Extract the [x, y] coordinate from the center of the cell holding the provided text.  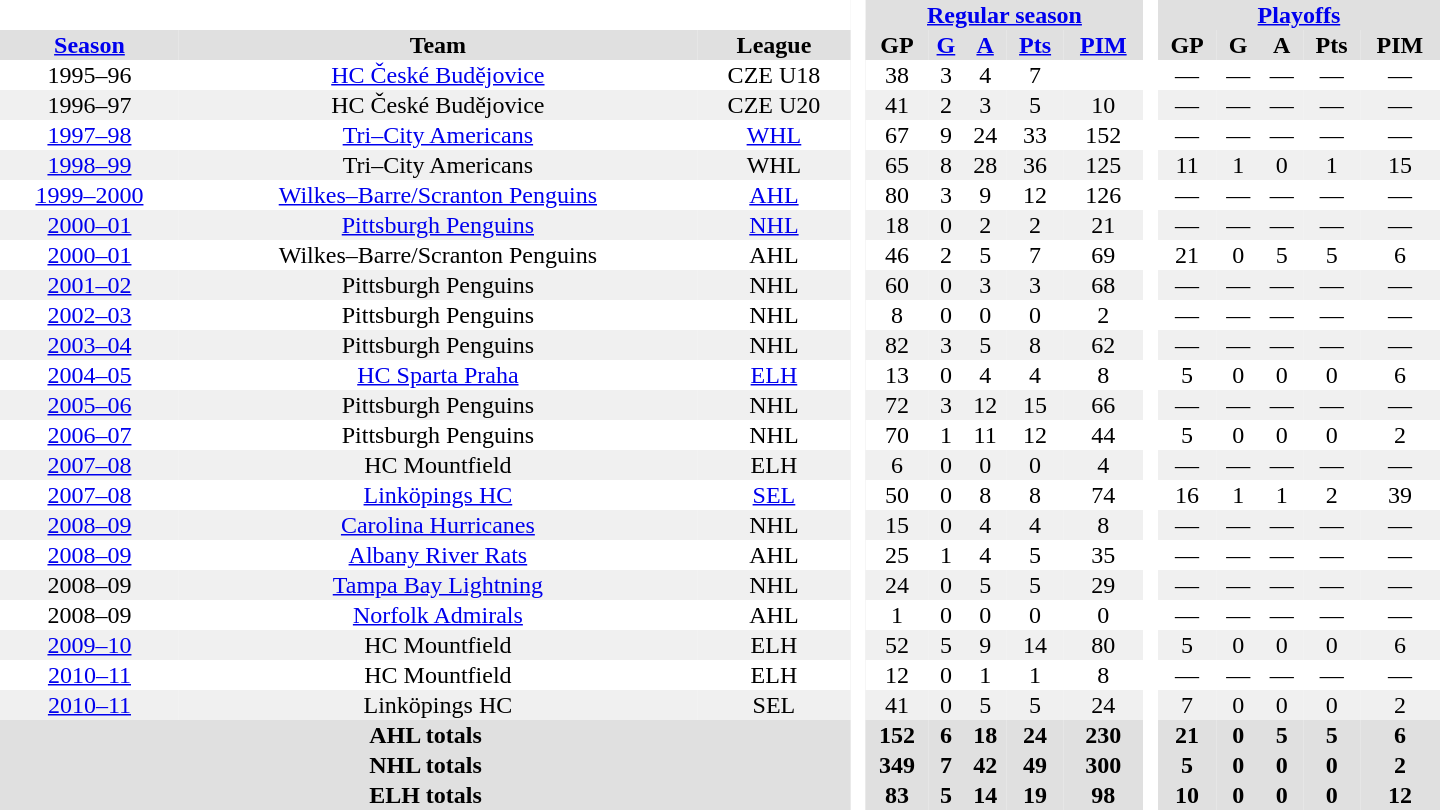
70 [898, 435]
69 [1103, 255]
2009–10 [90, 645]
66 [1103, 405]
46 [898, 255]
98 [1103, 795]
Tampa Bay Lightning [438, 585]
125 [1103, 165]
39 [1400, 495]
49 [1035, 765]
68 [1103, 285]
62 [1103, 345]
1995–96 [90, 75]
29 [1103, 585]
35 [1103, 555]
CZE U18 [774, 75]
72 [898, 405]
349 [898, 765]
300 [1103, 765]
Regular season [1005, 15]
25 [898, 555]
Playoffs [1299, 15]
1998–99 [90, 165]
2005–06 [90, 405]
230 [1103, 735]
52 [898, 645]
60 [898, 285]
74 [1103, 495]
19 [1035, 795]
Albany River Rats [438, 555]
13 [898, 375]
42 [985, 765]
28 [985, 165]
NHL totals [426, 765]
36 [1035, 165]
83 [898, 795]
CZE U20 [774, 105]
50 [898, 495]
38 [898, 75]
1996–97 [90, 105]
65 [898, 165]
67 [898, 135]
82 [898, 345]
ELH totals [426, 795]
AHL totals [426, 735]
Carolina Hurricanes [438, 525]
League [774, 45]
126 [1103, 195]
1997–98 [90, 135]
Season [90, 45]
33 [1035, 135]
2006–07 [90, 435]
2001–02 [90, 285]
2002–03 [90, 315]
44 [1103, 435]
HC Sparta Praha [438, 375]
2003–04 [90, 345]
2004–05 [90, 375]
Team [438, 45]
1999–2000 [90, 195]
Norfolk Admirals [438, 615]
16 [1188, 495]
